Extract the (X, Y) coordinate from the center of the cell holding the provided text.  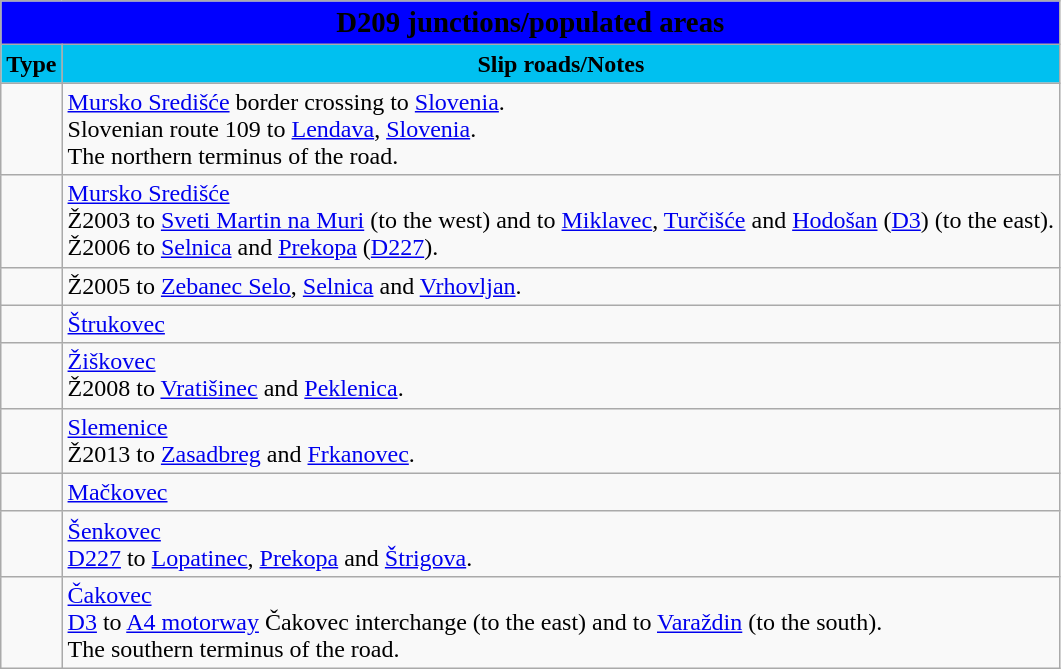
Type (32, 64)
Mačkovec (561, 492)
ŽiškovecŽ2008 to Vratišinec and Peklenica. (561, 376)
Šenkovec D227 to Lopatinec, Prekopa and Štrigova. (561, 544)
Mursko Središće border crossing to Slovenia. Slovenian route 109 to Lendava, Slovenia.The northern terminus of the road. (561, 129)
Ž2005 to Zebanec Selo, Selnica and Vrhovljan. (561, 286)
Štrukovec (561, 324)
SlemeniceŽ2013 to Zasadbreg and Frkanovec. (561, 440)
Slip roads/Notes (561, 64)
Čakovec D3 to A4 motorway Čakovec interchange (to the east) and to Varaždin (to the south).The southern terminus of the road. (561, 622)
D209 junctions/populated areas (530, 23)
